Provide the (X, Y) coordinate of the cell's center where the given text is located.  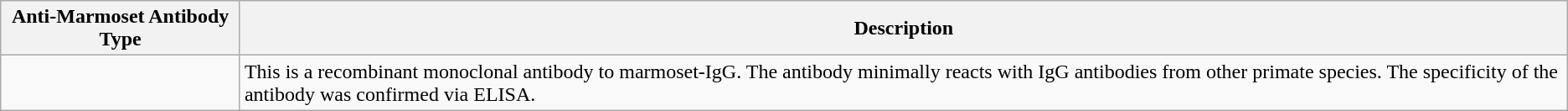
Description (903, 29)
Anti-Marmoset Antibody Type (121, 29)
